For the text-containing cell, return its midpoint in (x, y) coordinate format. 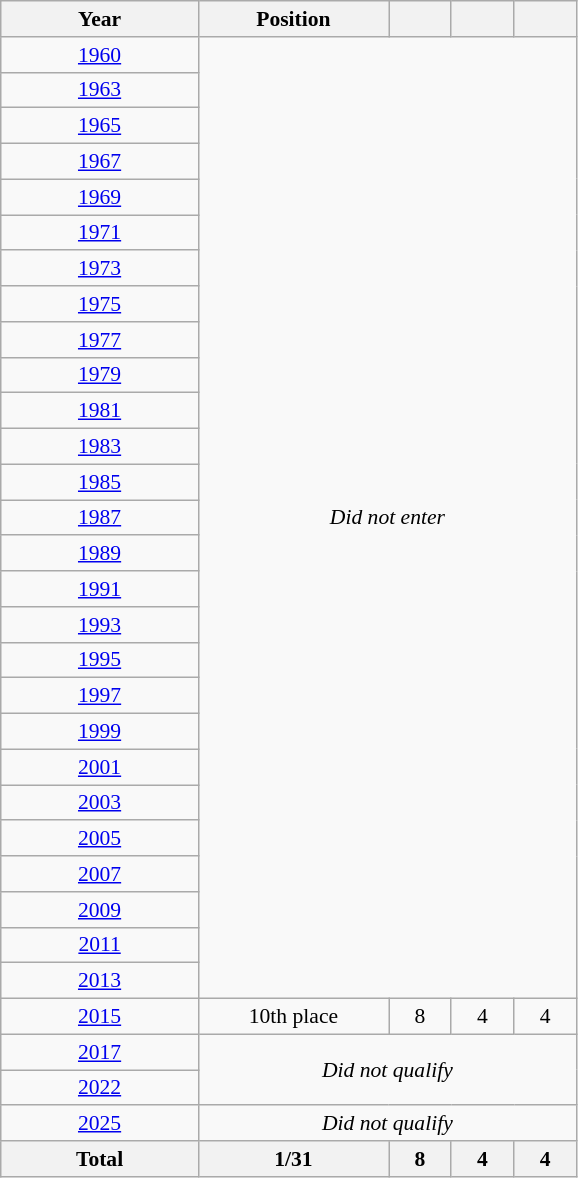
2022 (100, 1088)
1967 (100, 162)
1/31 (293, 1159)
1995 (100, 660)
1960 (100, 55)
10th place (293, 1017)
2015 (100, 1017)
2025 (100, 1124)
2003 (100, 803)
1999 (100, 732)
1983 (100, 447)
2013 (100, 981)
2001 (100, 767)
1965 (100, 126)
1989 (100, 554)
1979 (100, 375)
2011 (100, 945)
1997 (100, 696)
1987 (100, 518)
Position (293, 19)
1985 (100, 482)
2007 (100, 874)
1963 (100, 90)
2009 (100, 910)
1981 (100, 411)
1975 (100, 304)
2017 (100, 1052)
1991 (100, 589)
1993 (100, 625)
1969 (100, 197)
1977 (100, 340)
Total (100, 1159)
Did not enter (387, 518)
2005 (100, 839)
1971 (100, 233)
1973 (100, 269)
Year (100, 19)
